Search for the cell housing the specified text and yield its (x, y) center coordinate. 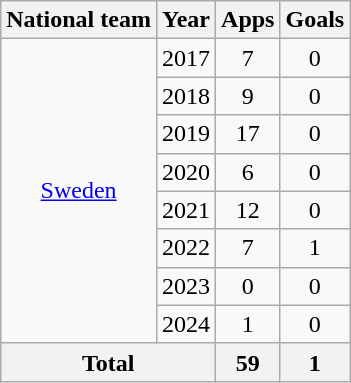
6 (248, 172)
2020 (186, 172)
Sweden (79, 191)
9 (248, 96)
2017 (186, 58)
17 (248, 134)
2018 (186, 96)
2019 (186, 134)
2022 (186, 248)
Total (108, 362)
59 (248, 362)
National team (79, 20)
Goals (315, 20)
Apps (248, 20)
2023 (186, 286)
2021 (186, 210)
Year (186, 20)
12 (248, 210)
2024 (186, 324)
